Find where the given text appears and provide that cell's center as [X, Y] coordinate. 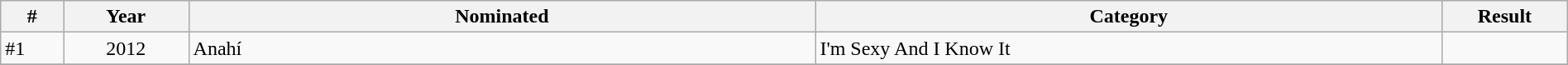
Anahí [502, 48]
Nominated [502, 17]
#1 [32, 48]
I'm Sexy And I Know It [1129, 48]
# [32, 17]
Category [1129, 17]
Year [126, 17]
2012 [126, 48]
Result [1505, 17]
